Identify which cell holds the provided text, then report its [x, y] central coordinate. 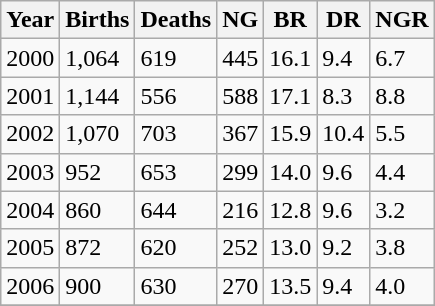
1,070 [98, 134]
8.8 [402, 96]
2001 [30, 96]
270 [240, 286]
4.0 [402, 286]
8.3 [344, 96]
2005 [30, 248]
NGR [402, 20]
653 [176, 172]
1,144 [98, 96]
644 [176, 210]
10.4 [344, 134]
2000 [30, 58]
DR [344, 20]
620 [176, 248]
Year [30, 20]
2006 [30, 286]
3.8 [402, 248]
2003 [30, 172]
9.2 [344, 248]
445 [240, 58]
872 [98, 248]
367 [240, 134]
556 [176, 96]
Deaths [176, 20]
299 [240, 172]
952 [98, 172]
2004 [30, 210]
14.0 [290, 172]
16.1 [290, 58]
900 [98, 286]
12.8 [290, 210]
2002 [30, 134]
252 [240, 248]
13.5 [290, 286]
Births [98, 20]
1,064 [98, 58]
860 [98, 210]
619 [176, 58]
15.9 [290, 134]
5.5 [402, 134]
588 [240, 96]
216 [240, 210]
3.2 [402, 210]
13.0 [290, 248]
17.1 [290, 96]
630 [176, 286]
NG [240, 20]
703 [176, 134]
6.7 [402, 58]
BR [290, 20]
4.4 [402, 172]
